Determine the [x, y] coordinate at the center of the cell enclosing the given text.  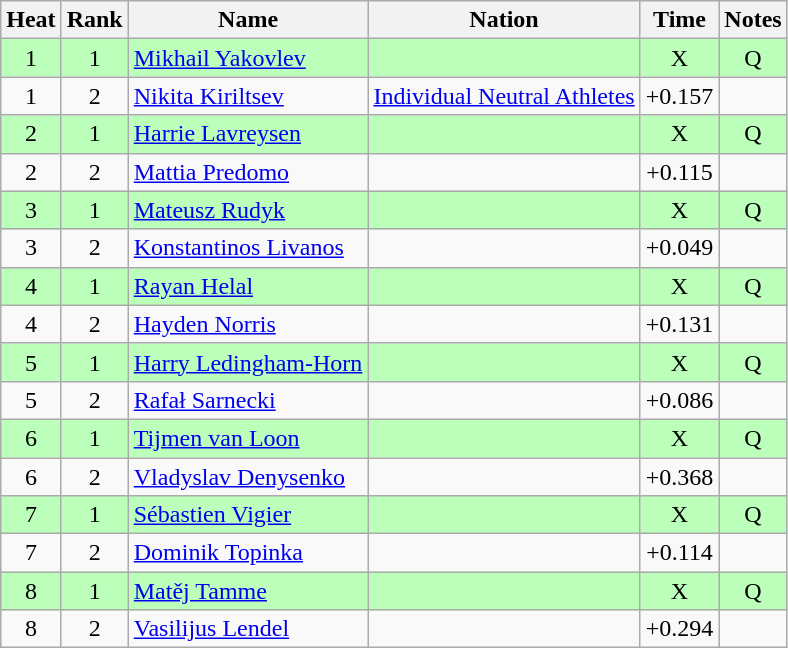
Rayan Helal [248, 286]
Notes [753, 20]
Harry Ledingham-Horn [248, 362]
Harrie Lavreysen [248, 134]
Hayden Norris [248, 324]
+0.131 [680, 324]
Konstantinos Livanos [248, 248]
Individual Neutral Athletes [504, 96]
Nation [504, 20]
Mateusz Rudyk [248, 210]
Tijmen van Loon [248, 438]
Mattia Predomo [248, 172]
Matěj Tamme [248, 591]
Dominik Topinka [248, 553]
+0.115 [680, 172]
Nikita Kiriltsev [248, 96]
Vladyslav Denysenko [248, 477]
Mikhail Yakovlev [248, 58]
Time [680, 20]
+0.157 [680, 96]
+0.294 [680, 629]
+0.049 [680, 248]
Rank [94, 20]
Heat [31, 20]
+0.114 [680, 553]
Sébastien Vigier [248, 515]
+0.086 [680, 400]
Vasilijus Lendel [248, 629]
+0.368 [680, 477]
Rafał Sarnecki [248, 400]
Name [248, 20]
